Search for the cell housing the specified text and yield its (X, Y) center coordinate. 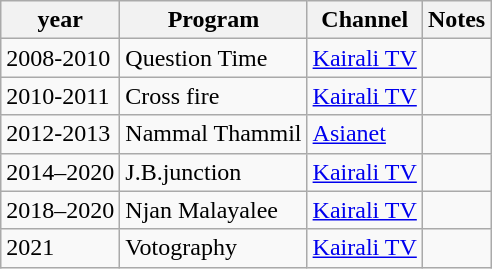
Cross fire (214, 96)
Channel (364, 20)
J.B.junction (214, 172)
Question Time (214, 58)
Njan Malayalee (214, 210)
2018–2020 (60, 210)
Notes (456, 20)
year (60, 20)
2010-2011 (60, 96)
Nammal Thammil (214, 134)
2008-2010 (60, 58)
2014–2020 (60, 172)
2021 (60, 248)
Votography (214, 248)
Asianet (364, 134)
2012-2013 (60, 134)
Program (214, 20)
